Find where the given text appears and provide that cell's center as (X, Y) coordinate. 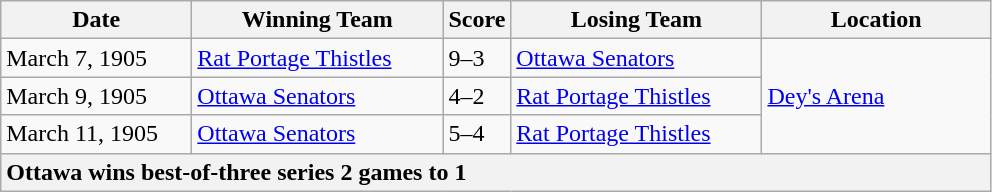
March 9, 1905 (96, 96)
5–4 (477, 134)
Score (477, 20)
Location (876, 20)
Date (96, 20)
Ottawa wins best-of-three series 2 games to 1 (496, 172)
March 11, 1905 (96, 134)
Winning Team (318, 20)
Dey's Arena (876, 96)
Losing Team (636, 20)
4–2 (477, 96)
March 7, 1905 (96, 58)
9–3 (477, 58)
